Extract the (X, Y) coordinate from the center of the cell holding the provided text.  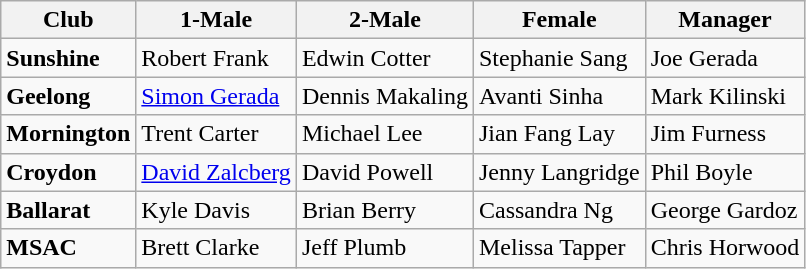
Joe Gerada (725, 58)
Sunshine (68, 58)
Dennis Makaling (384, 96)
Avanti Sinha (559, 96)
Croydon (68, 172)
Jenny Langridge (559, 172)
Robert Frank (216, 58)
Manager (725, 20)
Chris Horwood (725, 248)
Club (68, 20)
Simon Gerada (216, 96)
Brett Clarke (216, 248)
1-Male (216, 20)
Jim Furness (725, 134)
David Zalcberg (216, 172)
Female (559, 20)
Jeff Plumb (384, 248)
Kyle Davis (216, 210)
Trent Carter (216, 134)
2-Male (384, 20)
Brian Berry (384, 210)
MSAC (68, 248)
David Powell (384, 172)
Jian Fang Lay (559, 134)
Ballarat (68, 210)
Stephanie Sang (559, 58)
Melissa Tapper (559, 248)
George Gardoz (725, 210)
Mornington (68, 134)
Michael Lee (384, 134)
Cassandra Ng (559, 210)
Edwin Cotter (384, 58)
Geelong (68, 96)
Mark Kilinski (725, 96)
Phil Boyle (725, 172)
